Provide the [X, Y] coordinate of the cell's center where the given text is located.  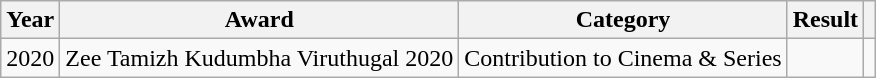
Award [260, 20]
Result [825, 20]
Contribution to Cinema & Series [623, 58]
Zee Tamizh Kudumbha Viruthugal 2020 [260, 58]
Category [623, 20]
2020 [30, 58]
Year [30, 20]
